Locate the cell with the specified text and output its [X, Y] center coordinate. 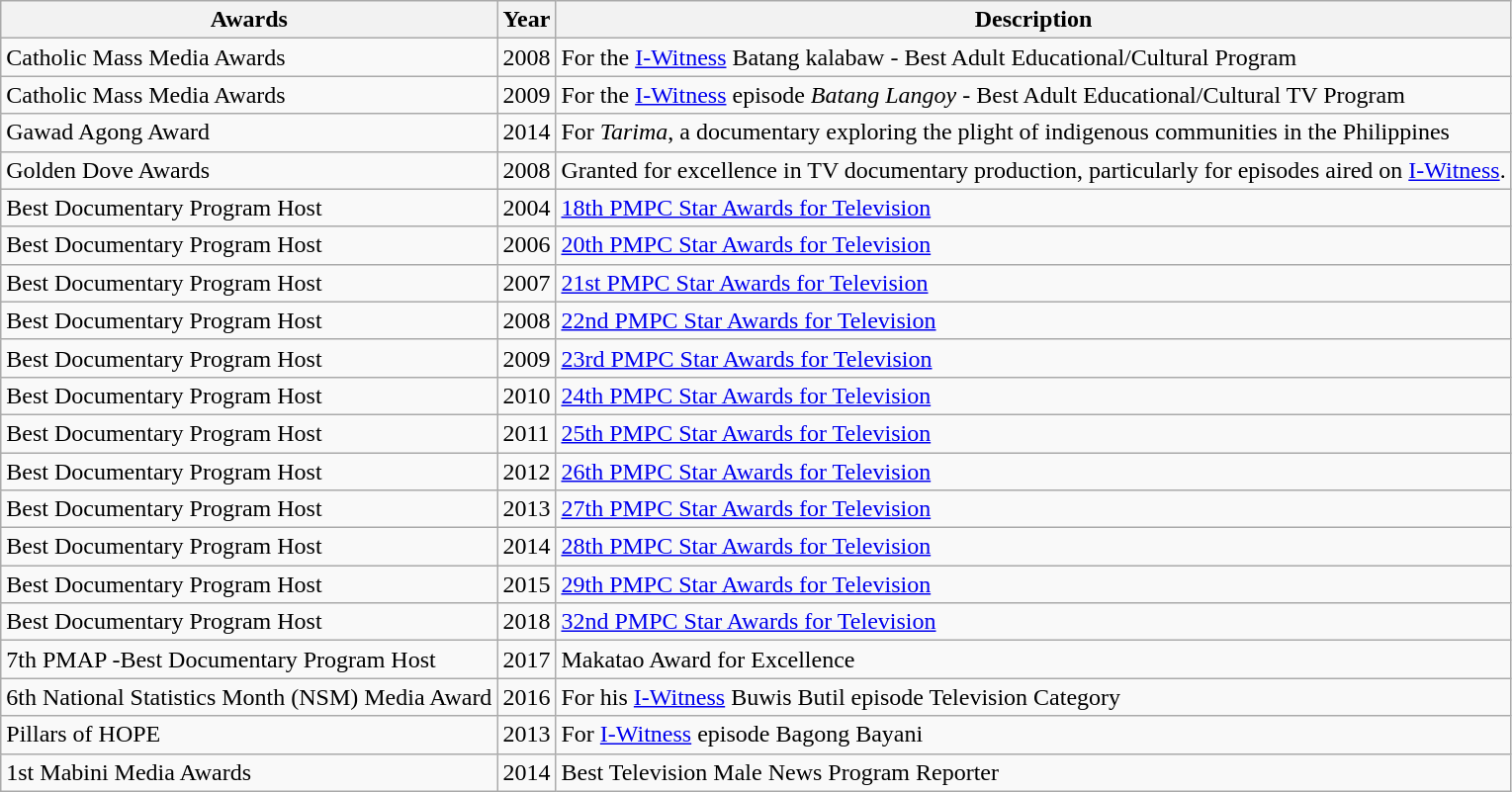
26th PMPC Star Awards for Television [1033, 472]
For the I-Witness episode Batang Langoy - Best Adult Educational/Cultural TV Program [1033, 95]
20th PMPC Star Awards for Television [1033, 245]
2018 [526, 622]
2016 [526, 697]
2004 [526, 208]
2010 [526, 396]
23rd PMPC Star Awards for Television [1033, 358]
For I-Witness episode Bagong Bayani [1033, 735]
1st Mabini Media Awards [249, 772]
Pillars of HOPE [249, 735]
2007 [526, 283]
6th National Statistics Month (NSM) Media Award [249, 697]
Best Television Male News Program Reporter [1033, 772]
2017 [526, 660]
2011 [526, 433]
For the I-Witness Batang kalabaw - Best Adult Educational/Cultural Program [1033, 57]
2015 [526, 584]
27th PMPC Star Awards for Television [1033, 509]
24th PMPC Star Awards for Television [1033, 396]
2006 [526, 245]
29th PMPC Star Awards for Television [1033, 584]
18th PMPC Star Awards for Television [1033, 208]
28th PMPC Star Awards for Television [1033, 547]
7th PMAP -Best Documentary Program Host [249, 660]
2012 [526, 472]
22nd PMPC Star Awards for Television [1033, 320]
For Tarima, a documentary exploring the plight of indigenous communities in the Philippines [1033, 132]
Golden Dove Awards [249, 170]
Makatao Award for Excellence [1033, 660]
Granted for excellence in TV documentary production, particularly for episodes aired on I-Witness. [1033, 170]
25th PMPC Star Awards for Television [1033, 433]
Awards [249, 20]
Gawad Agong Award [249, 132]
21st PMPC Star Awards for Television [1033, 283]
For his I-Witness Buwis Butil episode Television Category [1033, 697]
32nd PMPC Star Awards for Television [1033, 622]
Year [526, 20]
Description [1033, 20]
